Identify which cell holds the provided text, then report its [X, Y] central coordinate. 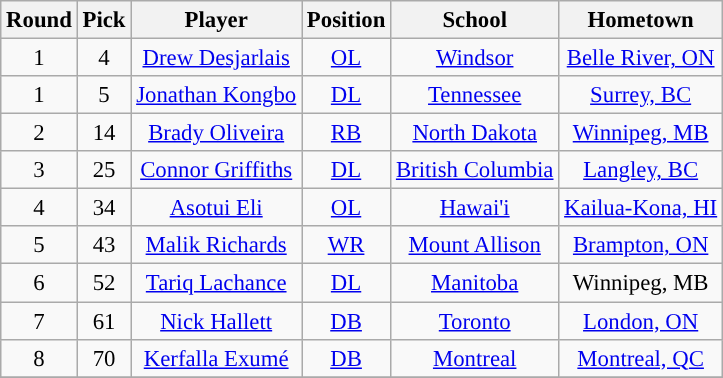
Mount Allison [475, 245]
Nick Hallett [216, 321]
Malik Richards [216, 245]
Montreal, QC [641, 358]
WR [346, 245]
Tennessee [475, 95]
7 [39, 321]
Belle River, ON [641, 58]
British Columbia [475, 170]
Langley, BC [641, 170]
Toronto [475, 321]
3 [39, 170]
London, ON [641, 321]
52 [104, 283]
School [475, 20]
70 [104, 358]
Drew Desjarlais [216, 58]
Jonathan Kongbo [216, 95]
Hawai'i [475, 208]
Brady Oliveira [216, 133]
43 [104, 245]
North Dakota [475, 133]
Surrey, BC [641, 95]
8 [39, 358]
25 [104, 170]
Montreal [475, 358]
Brampton, ON [641, 245]
Player [216, 20]
Windsor [475, 58]
34 [104, 208]
Tariq Lachance [216, 283]
Kerfalla Exumé [216, 358]
Connor Griffiths [216, 170]
14 [104, 133]
Pick [104, 20]
2 [39, 133]
Round [39, 20]
Manitoba [475, 283]
Hometown [641, 20]
Asotui Eli [216, 208]
Position [346, 20]
6 [39, 283]
61 [104, 321]
Kailua-Kona, HI [641, 208]
RB [346, 133]
